Extract the [X, Y] coordinate from the center of the cell holding the provided text.  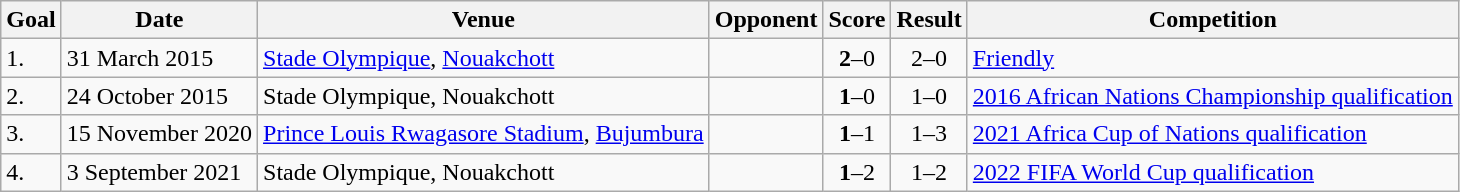
2021 Africa Cup of Nations qualification [1212, 134]
Venue [484, 20]
Prince Louis Rwagasore Stadium, Bujumbura [484, 134]
24 October 2015 [159, 96]
2022 FIFA World Cup qualification [1212, 172]
Friendly [1212, 58]
Score [857, 20]
2016 African Nations Championship qualification [1212, 96]
Result [929, 20]
2. [31, 96]
3 September 2021 [159, 172]
1. [31, 58]
Opponent [766, 20]
1–3 [929, 134]
4. [31, 172]
Date [159, 20]
Goal [31, 20]
3. [31, 134]
31 March 2015 [159, 58]
15 November 2020 [159, 134]
1–1 [857, 134]
Competition [1212, 20]
